Capture the cell that displays the provided text and extract its (X, Y) central coordinate. 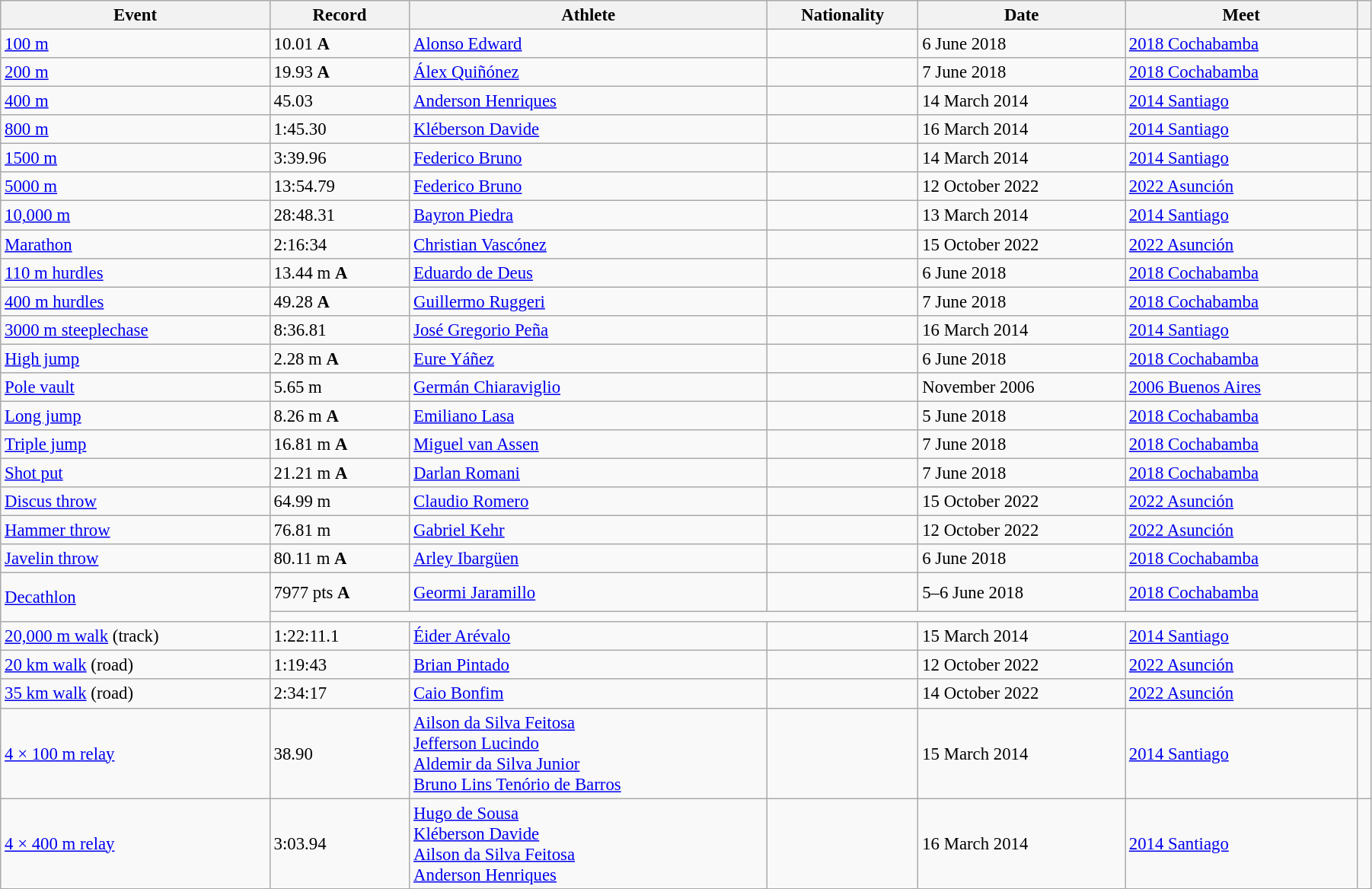
Athlete (589, 15)
Christian Vascónez (589, 244)
Gabriel Kehr (589, 531)
80.11 m A (340, 559)
20,000 m walk (track) (136, 636)
35 km walk (road) (136, 694)
110 m hurdles (136, 272)
Kléberson Davide (589, 129)
1500 m (136, 158)
3000 m steeplechase (136, 330)
Alonso Edward (589, 44)
Anderson Henriques (589, 101)
800 m (136, 129)
Emiliano Lasa (589, 416)
5000 m (136, 186)
2:34:17 (340, 694)
November 2006 (1022, 387)
2.28 m A (340, 358)
Nationality (843, 15)
8.26 m A (340, 416)
Germán Chiaraviglio (589, 387)
100 m (136, 44)
400 m hurdles (136, 301)
Éider Arévalo (589, 636)
4 × 100 m relay (136, 754)
Marathon (136, 244)
400 m (136, 101)
7977 pts A (340, 592)
16.81 m A (340, 444)
Discus throw (136, 502)
Caio Bonfim (589, 694)
49.28 A (340, 301)
4 × 400 m relay (136, 843)
Long jump (136, 416)
45.03 (340, 101)
2:16:34 (340, 244)
Ailson da Silva Feitosa Jefferson Lucindo Aldemir da Silva Junior Bruno Lins Tenório de Barros (589, 754)
Meet (1241, 15)
8:36.81 (340, 330)
High jump (136, 358)
1:22:11.1 (340, 636)
76.81 m (340, 531)
Guillermo Ruggeri (589, 301)
64.99 m (340, 502)
Claudio Romero (589, 502)
1:45.30 (340, 129)
Geormi Jaramillo (589, 592)
Hammer throw (136, 531)
Bayron Piedra (589, 215)
19.93 A (340, 72)
Darlan Romani (589, 473)
Record (340, 15)
Miguel van Assen (589, 444)
Pole vault (136, 387)
3:39.96 (340, 158)
Triple jump (136, 444)
Arley Ibargüen (589, 559)
5.65 m (340, 387)
Event (136, 15)
21.21 m A (340, 473)
13.44 m A (340, 272)
14 October 2022 (1022, 694)
Javelin throw (136, 559)
10.01 A (340, 44)
Date (1022, 15)
38.90 (340, 754)
Shot put (136, 473)
Decathlon (136, 598)
Hugo de SousaKléberson DavideAilson da Silva FeitosaAnderson Henriques (589, 843)
2006 Buenos Aires (1241, 387)
20 km walk (road) (136, 665)
Eduardo de Deus (589, 272)
5–6 June 2018 (1022, 592)
1:19:43 (340, 665)
28:48.31 (340, 215)
10,000 m (136, 215)
Álex Quiñónez (589, 72)
5 June 2018 (1022, 416)
200 m (136, 72)
Eure Yáñez (589, 358)
13:54.79 (340, 186)
José Gregorio Peña (589, 330)
Brian Pintado (589, 665)
13 March 2014 (1022, 215)
3:03.94 (340, 843)
